Detect which cell encompasses the target text, then output its [X, Y] center coordinate. 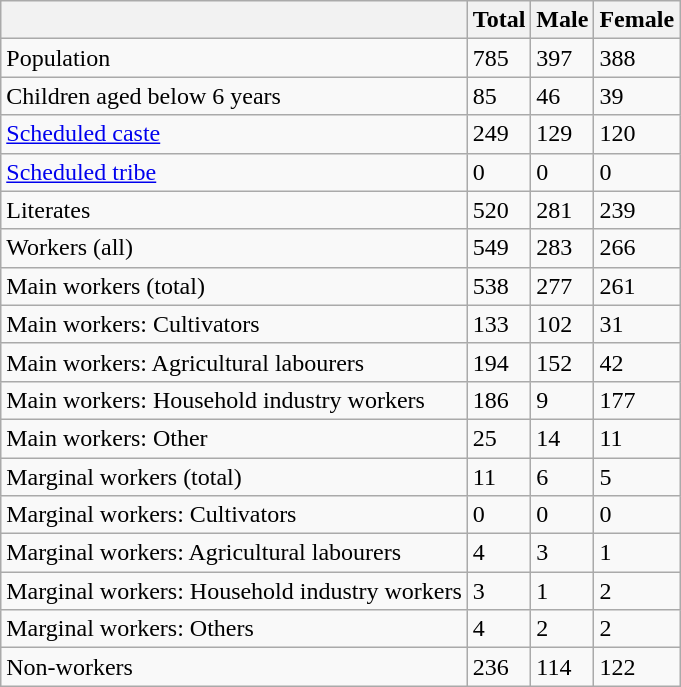
Main workers: Cultivators [234, 324]
277 [562, 286]
Non-workers [234, 667]
9 [562, 400]
Main workers (total) [234, 286]
Male [562, 20]
120 [637, 134]
239 [637, 210]
31 [637, 324]
42 [637, 362]
129 [562, 134]
549 [499, 248]
Main workers: Agricultural labourers [234, 362]
Female [637, 20]
177 [637, 400]
14 [562, 438]
283 [562, 248]
538 [499, 286]
785 [499, 58]
Workers (all) [234, 248]
6 [562, 477]
249 [499, 134]
122 [637, 667]
25 [499, 438]
Marginal workers (total) [234, 477]
46 [562, 96]
261 [637, 286]
266 [637, 248]
5 [637, 477]
194 [499, 362]
152 [562, 362]
Scheduled tribe [234, 172]
Scheduled caste [234, 134]
Main workers: Other [234, 438]
397 [562, 58]
Population [234, 58]
388 [637, 58]
114 [562, 667]
Marginal workers: Cultivators [234, 515]
Literates [234, 210]
Marginal workers: Household industry workers [234, 591]
Main workers: Household industry workers [234, 400]
520 [499, 210]
281 [562, 210]
102 [562, 324]
Total [499, 20]
39 [637, 96]
Marginal workers: Agricultural labourers [234, 553]
Marginal workers: Others [234, 629]
Children aged below 6 years [234, 96]
236 [499, 667]
133 [499, 324]
85 [499, 96]
186 [499, 400]
